Detect which cell encompasses the target text, then output its (X, Y) center coordinate. 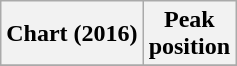
Chart (2016) (72, 34)
Peakposition (189, 34)
